Determine the (X, Y) coordinate at the center of the cell enclosing the given text.  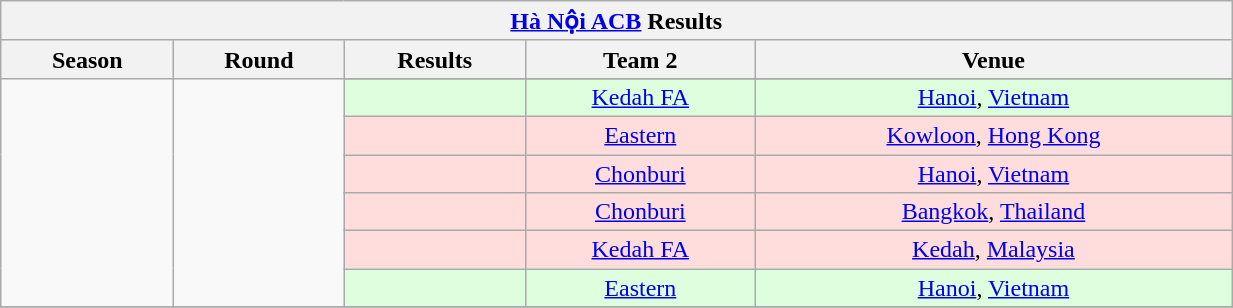
Venue (993, 59)
Season (88, 59)
Hà Nội ACB Results (616, 21)
Bangkok, Thailand (993, 212)
Kowloon, Hong Kong (993, 135)
Team 2 (640, 59)
Round (259, 59)
Kedah, Malaysia (993, 250)
Results (434, 59)
